For the text-containing cell, return its midpoint in (x, y) coordinate format. 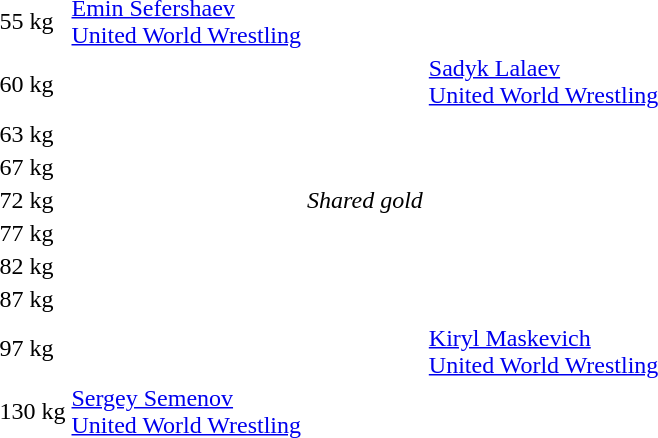
Shared gold (366, 200)
